Identify which cell holds the provided text, then report its [x, y] central coordinate. 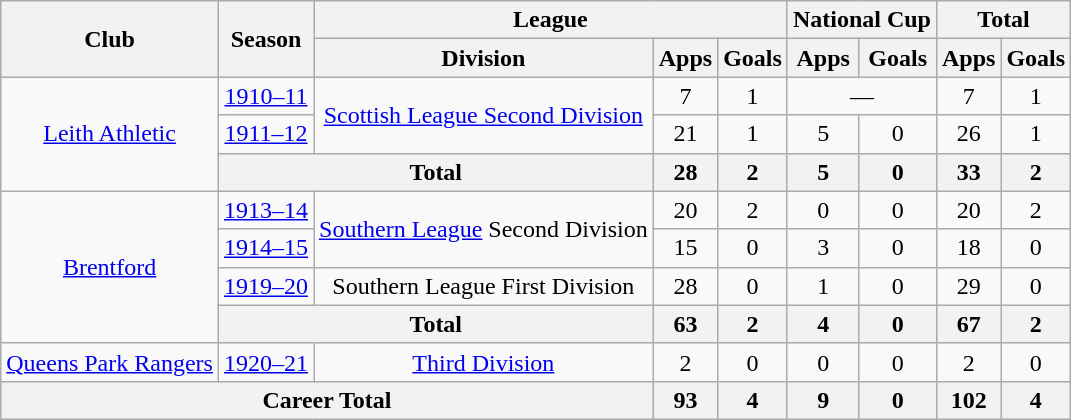
1910–11 [266, 96]
1914–15 [266, 248]
93 [685, 400]
National Cup [862, 20]
Scottish League Second Division [484, 115]
29 [968, 286]
Career Total [327, 400]
9 [823, 400]
1920–21 [266, 362]
3 [823, 248]
Leith Athletic [110, 134]
Queens Park Rangers [110, 362]
League [551, 20]
Brentford [110, 267]
18 [968, 248]
15 [685, 248]
63 [685, 324]
33 [968, 172]
— [862, 96]
26 [968, 134]
1911–12 [266, 134]
Southern League First Division [484, 286]
1913–14 [266, 210]
Club [110, 39]
Division [484, 58]
102 [968, 400]
1919–20 [266, 286]
21 [685, 134]
Southern League Second Division [484, 229]
Season [266, 39]
Third Division [484, 362]
67 [968, 324]
